Capture the cell that displays the provided text and extract its [X, Y] central coordinate. 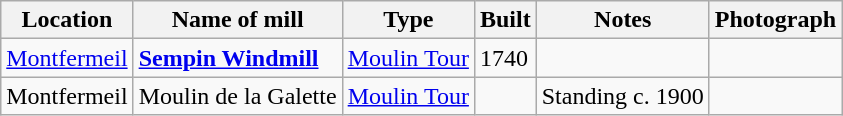
Moulin de la Galette [238, 96]
Location [67, 20]
Built [505, 20]
Type [408, 20]
Photograph [775, 20]
Standing c. 1900 [622, 96]
Sempin Windmill [238, 58]
Notes [622, 20]
1740 [505, 58]
Name of mill [238, 20]
